Provide the (X, Y) coordinate of the cell's center where the given text is located.  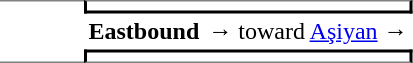
Eastbound (144, 32)
→ toward Aşiyan → (308, 32)
